From the cell containing the given text, extract its center point as [X, Y] coordinate. 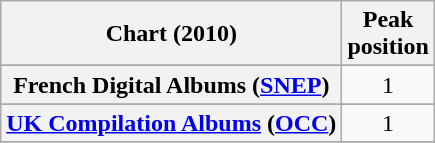
Peakposition [388, 34]
French Digital Albums (SNEP) [172, 85]
UK Compilation Albums (OCC) [172, 123]
Chart (2010) [172, 34]
